For the text-containing cell, return its midpoint in [X, Y] coordinate format. 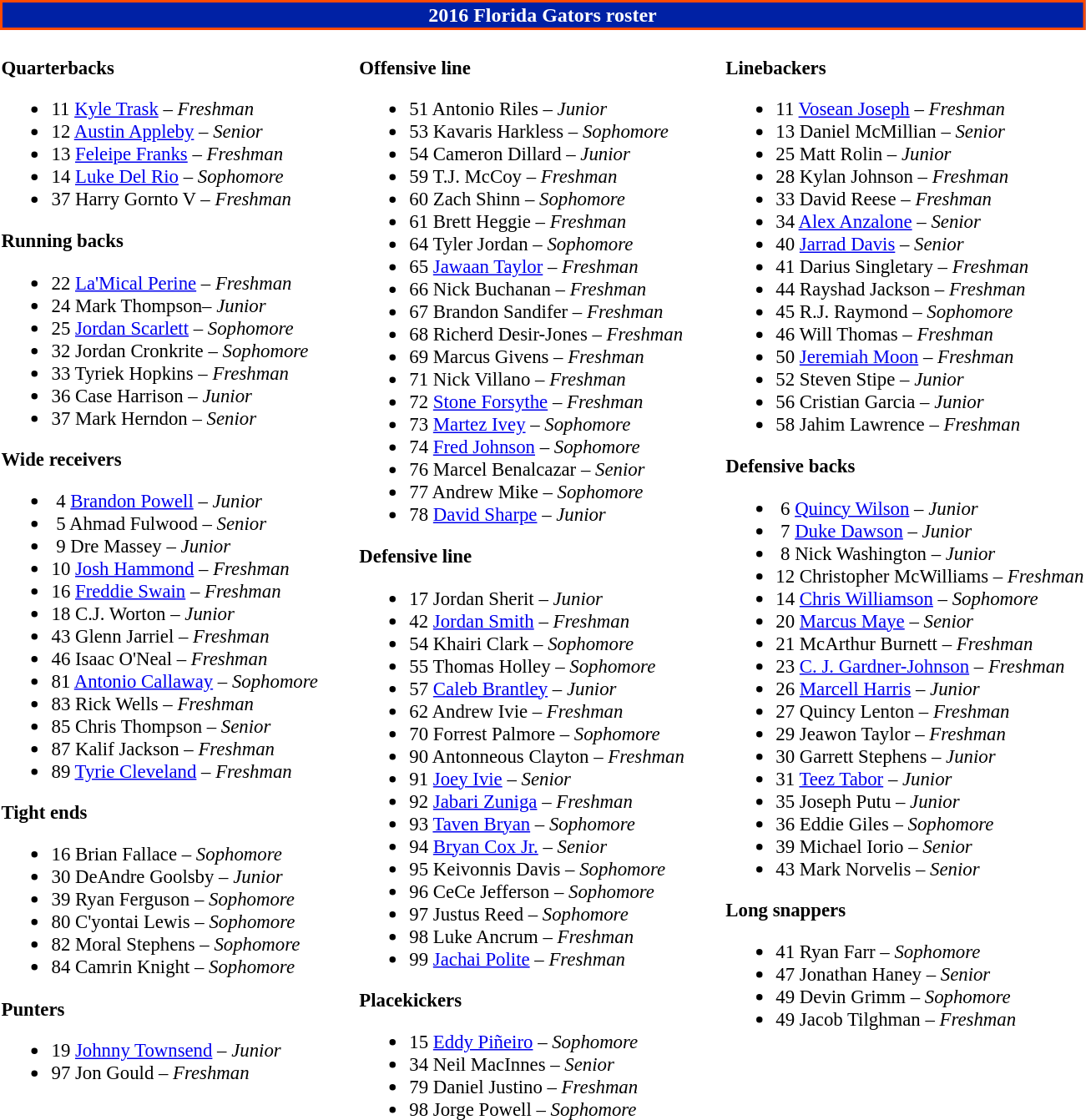
2016 Florida Gators roster [543, 15]
